Determine the [X, Y] coordinate at the center of the cell enclosing the given text.  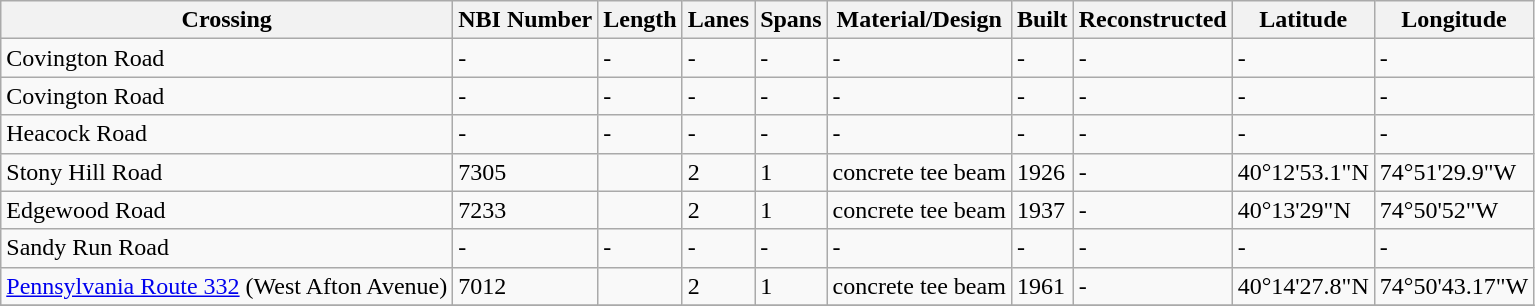
Edgewood Road [227, 210]
Crossing [227, 20]
40°13'29"N [1303, 210]
74°50'43.17"W [1454, 286]
Built [1042, 20]
Spans [791, 20]
Reconstructed [1152, 20]
40°12'53.1"N [1303, 172]
74°51'29.9"W [1454, 172]
Pennsylvania Route 332 (West Afton Avenue) [227, 286]
Heacock Road [227, 134]
Lanes [718, 20]
1926 [1042, 172]
NBI Number [526, 20]
Latitude [1303, 20]
Material/Design [919, 20]
74°50'52"W [1454, 210]
1961 [1042, 286]
40°14'27.8"N [1303, 286]
7305 [526, 172]
1937 [1042, 210]
Longitude [1454, 20]
Sandy Run Road [227, 248]
Stony Hill Road [227, 172]
7233 [526, 210]
7012 [526, 286]
Length [640, 20]
